Locate the cell with the specified text and output its (X, Y) center coordinate. 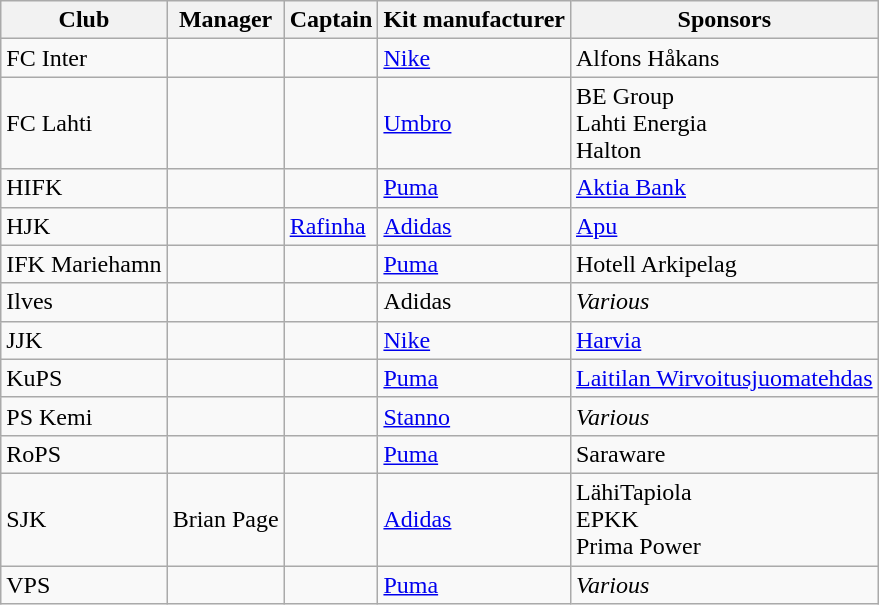
Saraware (724, 454)
Alfons Håkans (724, 58)
Hotell Arkipelag (724, 264)
KuPS (84, 378)
Club (84, 20)
HIFK (84, 188)
VPS (84, 585)
JJK (84, 340)
Captain (331, 20)
RoPS (84, 454)
Brian Page (226, 519)
Sponsors (724, 20)
BE Group Lahti Energia Halton (724, 123)
FC Inter (84, 58)
Laitilan Wirvoitusjuomatehdas (724, 378)
Harvia (724, 340)
HJK (84, 226)
PS Kemi (84, 416)
Umbro (474, 123)
IFK Mariehamn (84, 264)
Rafinha (331, 226)
Kit manufacturer (474, 20)
LähiTapiola EPKK Prima Power (724, 519)
Manager (226, 20)
FC Lahti (84, 123)
SJK (84, 519)
Ilves (84, 302)
Stanno (474, 416)
Apu (724, 226)
Aktia Bank (724, 188)
